Pinpoint the cell where the given text exists, returning its [x, y] midpoint coordinate. 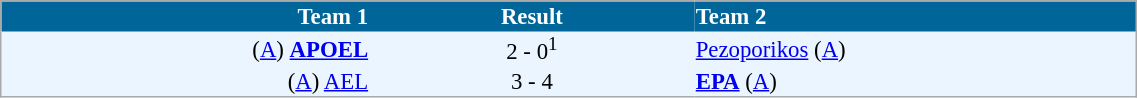
EPA (A) [916, 82]
Pezoporikos (A) [916, 50]
(A) AEL [186, 82]
2 - 01 [532, 50]
Result [532, 16]
Team 1 [186, 16]
Team 2 [916, 16]
3 - 4 [532, 82]
(A) APOEL [186, 50]
